Find where the given text appears and provide that cell's center as [x, y] coordinate. 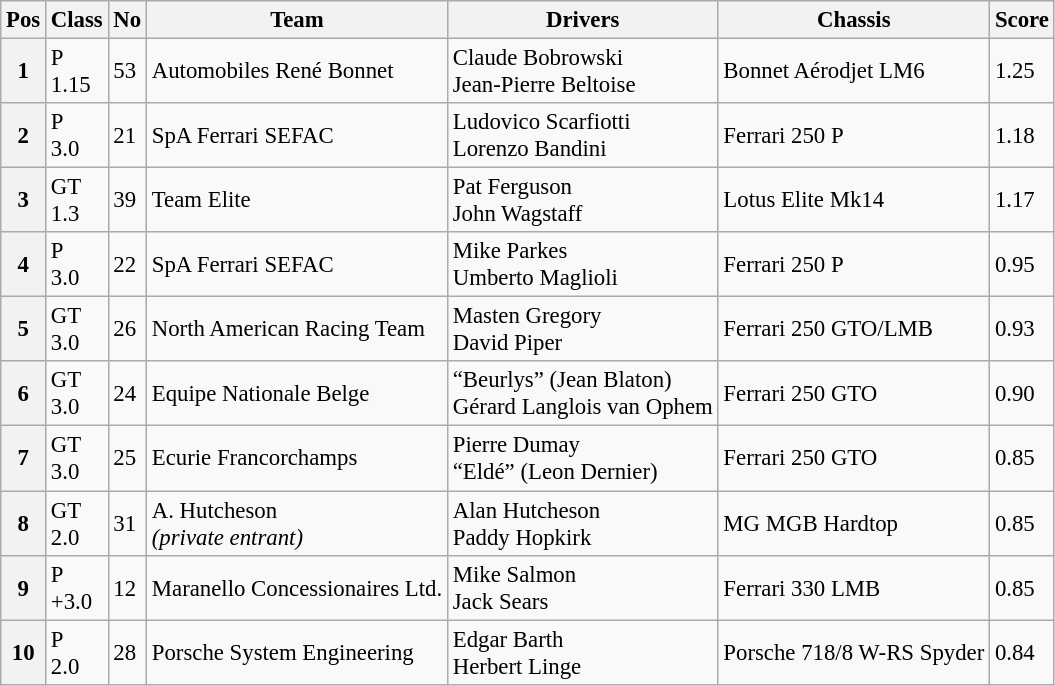
Ferrari 250 GTO/LMB [854, 330]
1.25 [1022, 72]
Class [78, 20]
0.84 [1022, 652]
Masten Gregory David Piper [582, 330]
24 [127, 394]
Lotus Elite Mk14 [854, 200]
MG MGB Hardtop [854, 524]
Bonnet Aérodjet LM6 [854, 72]
Team Elite [296, 200]
21 [127, 136]
1 [24, 72]
3 [24, 200]
Maranello Concessionaires Ltd. [296, 588]
26 [127, 330]
0.90 [1022, 394]
Pat Ferguson John Wagstaff [582, 200]
GT2.0 [78, 524]
2 [24, 136]
22 [127, 264]
Pos [24, 20]
Pierre Dumay “Eldé” (Leon Dernier) [582, 458]
North American Racing Team [296, 330]
6 [24, 394]
25 [127, 458]
4 [24, 264]
1.18 [1022, 136]
Mike Salmon Jack Sears [582, 588]
Porsche System Engineering [296, 652]
Ecurie Francorchamps [296, 458]
10 [24, 652]
Alan Hutcheson Paddy Hopkirk [582, 524]
0.93 [1022, 330]
A. Hutcheson(private entrant) [296, 524]
No [127, 20]
Team [296, 20]
31 [127, 524]
Drivers [582, 20]
8 [24, 524]
Claude Bobrowski Jean-Pierre Beltoise [582, 72]
1.17 [1022, 200]
Automobiles René Bonnet [296, 72]
28 [127, 652]
Porsche 718/8 W-RS Spyder [854, 652]
“Beurlys” (Jean Blaton) Gérard Langlois van Ophem [582, 394]
Edgar Barth Herbert Linge [582, 652]
GT1.3 [78, 200]
0.95 [1022, 264]
P+3.0 [78, 588]
Chassis [854, 20]
Equipe Nationale Belge [296, 394]
P2.0 [78, 652]
Ferrari 330 LMB [854, 588]
12 [127, 588]
Mike Parkes Umberto Maglioli [582, 264]
39 [127, 200]
5 [24, 330]
Ludovico Scarfiotti Lorenzo Bandini [582, 136]
53 [127, 72]
Score [1022, 20]
9 [24, 588]
7 [24, 458]
P1.15 [78, 72]
